Return (X, Y) of the center of cell containing provided text 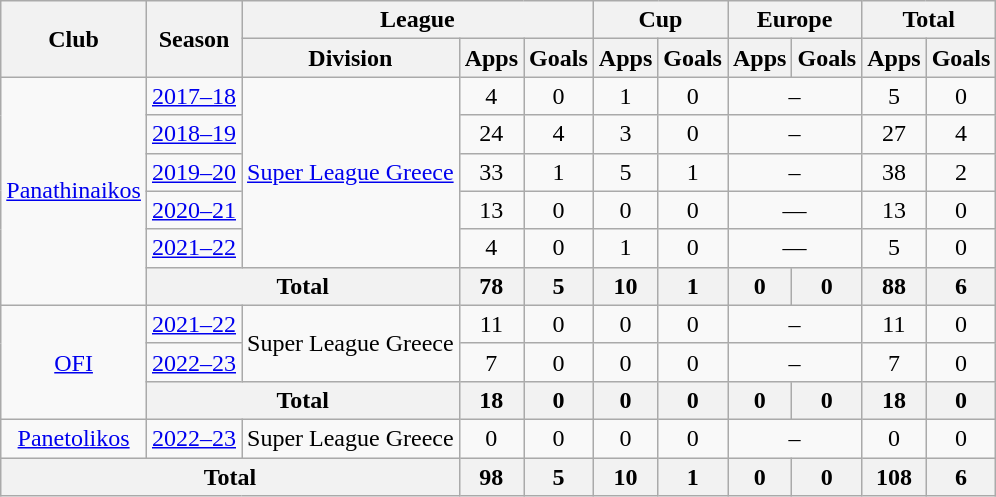
38 (894, 172)
2 (961, 172)
2019–20 (194, 172)
2017–18 (194, 96)
Panathinaikos (74, 191)
33 (491, 172)
88 (894, 286)
Club (74, 39)
Division (351, 58)
108 (894, 477)
3 (625, 134)
24 (491, 134)
Panetolikos (74, 438)
78 (491, 286)
2020–21 (194, 210)
Europe (795, 20)
98 (491, 477)
Cup (660, 20)
27 (894, 134)
2018–19 (194, 134)
OFI (74, 362)
League (418, 20)
Season (194, 39)
